Detect which cell encompasses the target text, then output its [x, y] center coordinate. 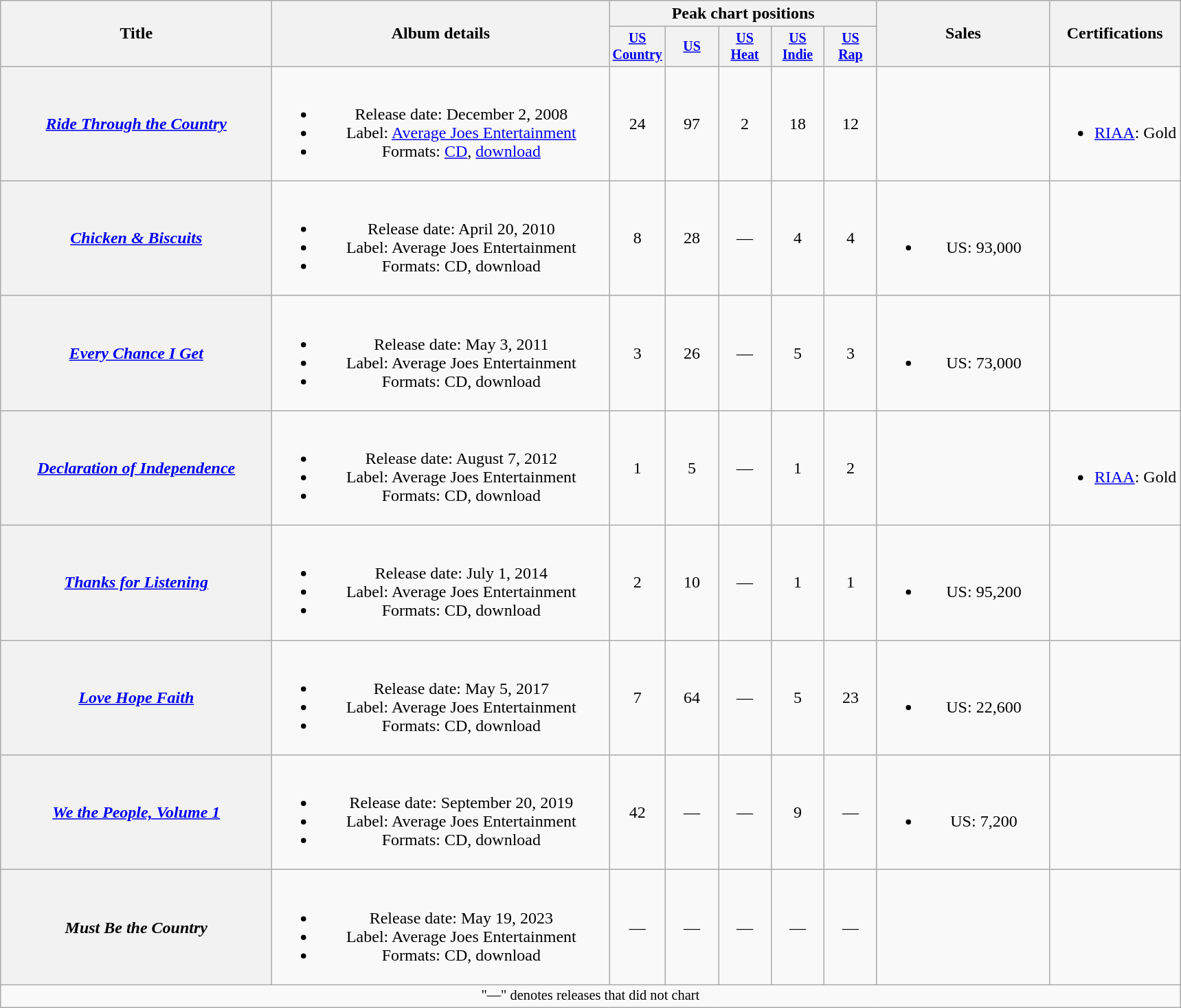
USHeat [745, 47]
Release date: December 2, 2008Label: Average Joes EntertainmentFormats: CD, download [441, 124]
Love Hope Faith [136, 698]
US: 93,000 [963, 238]
USIndie [797, 47]
8 [638, 238]
US: 22,600 [963, 698]
12 [851, 124]
USRap [851, 47]
Every Chance I Get [136, 353]
26 [693, 353]
Thanks for Listening [136, 583]
Declaration of Independence [136, 467]
Release date: May 19, 2023Label: Average Joes EntertainmentFormats: CD, download [441, 928]
US: 7,200 [963, 812]
"—" denotes releases that did not chart [591, 996]
Title [136, 34]
US: 73,000 [963, 353]
28 [693, 238]
Sales [963, 34]
Release date: May 5, 2017Label: Average Joes EntertainmentFormats: CD, download [441, 698]
9 [797, 812]
18 [797, 124]
Must Be the Country [136, 928]
23 [851, 698]
Release date: August 7, 2012Label: Average Joes EntertainmentFormats: CD, download [441, 467]
Peak chart positions [743, 14]
64 [693, 698]
97 [693, 124]
Chicken & Biscuits [136, 238]
US Country [638, 47]
24 [638, 124]
Release date: May 3, 2011Label: Average Joes EntertainmentFormats: CD, download [441, 353]
Album details [441, 34]
Certifications [1114, 34]
Release date: April 20, 2010Label: Average Joes EntertainmentFormats: CD, download [441, 238]
7 [638, 698]
10 [693, 583]
US: 95,200 [963, 583]
Release date: July 1, 2014Label: Average Joes EntertainmentFormats: CD, download [441, 583]
Release date: September 20, 2019Label: Average Joes EntertainmentFormats: CD, download [441, 812]
42 [638, 812]
Ride Through the Country [136, 124]
US [693, 47]
We the People, Volume 1 [136, 812]
